Detect which cell encompasses the target text, then output its (X, Y) center coordinate. 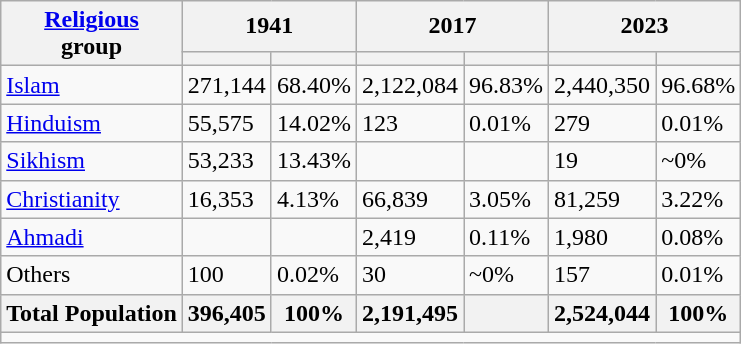
2,419 (410, 237)
4.13% (314, 199)
Others (92, 275)
2,122,084 (410, 85)
157 (602, 275)
14.02% (314, 123)
1941 (269, 26)
2,191,495 (410, 313)
96.68% (698, 85)
Christianity (92, 199)
396,405 (226, 313)
13.43% (314, 161)
3.22% (698, 199)
3.05% (506, 199)
2,524,044 (602, 313)
279 (602, 123)
Sikhism (92, 161)
Islam (92, 85)
55,575 (226, 123)
0.02% (314, 275)
100 (226, 275)
0.11% (506, 237)
123 (410, 123)
2023 (645, 26)
81,259 (602, 199)
Hinduism (92, 123)
66,839 (410, 199)
19 (602, 161)
Religiousgroup (92, 34)
30 (410, 275)
68.40% (314, 85)
2017 (452, 26)
53,233 (226, 161)
Ahmadi (92, 237)
271,144 (226, 85)
96.83% (506, 85)
16,353 (226, 199)
2,440,350 (602, 85)
1,980 (602, 237)
Total Population (92, 313)
0.08% (698, 237)
